Return the [X, Y] coordinate for the center point of the cell that contains the specified text.  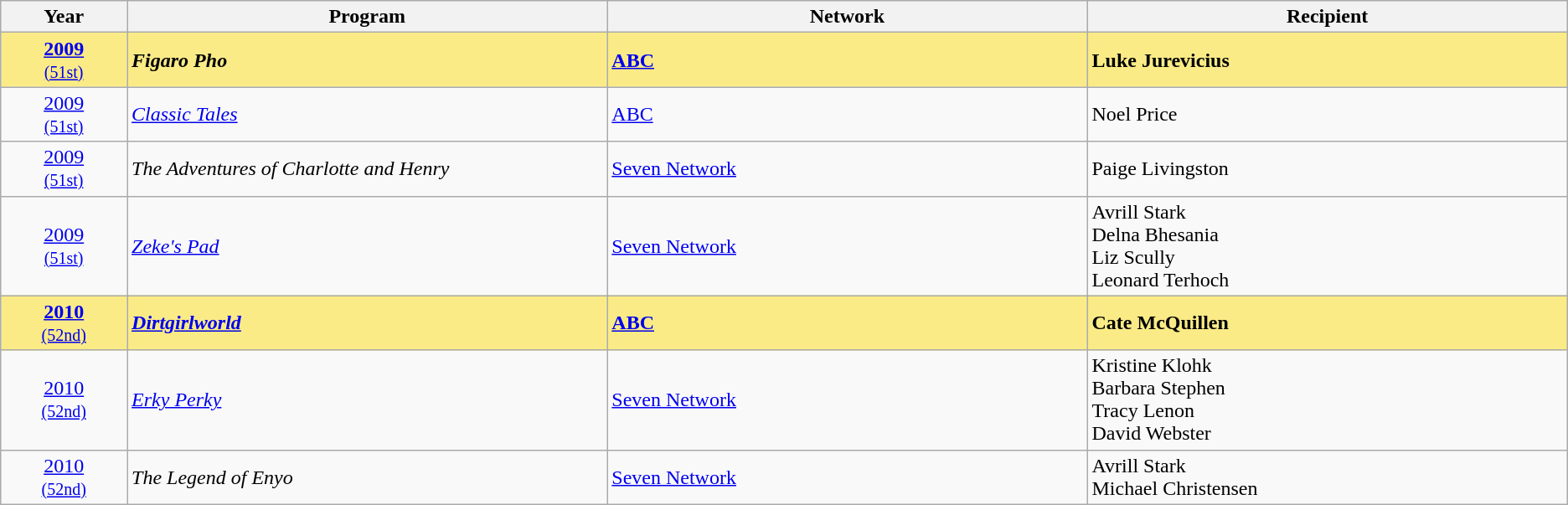
Figaro Pho [367, 60]
Noel Price [1327, 114]
Avrill Stark Delna Bhesania Liz Scully Leonard Terhoch [1327, 246]
The Legend of Enyo [367, 477]
Year [64, 17]
Luke Jurevicius [1327, 60]
Kristine Klohk Barbara Stephen Tracy Lenon David Webster [1327, 400]
Network [848, 17]
Cate McQuillen [1327, 323]
Classic Tales [367, 114]
Avrill Stark Michael Christensen [1327, 477]
Dirtgirlworld [367, 323]
Program [367, 17]
The Adventures of Charlotte and Henry [367, 169]
Recipient [1327, 17]
Zeke's Pad [367, 246]
Paige Livingston [1327, 169]
Erky Perky [367, 400]
